From the cell containing the given text, extract its center point as (x, y) coordinate. 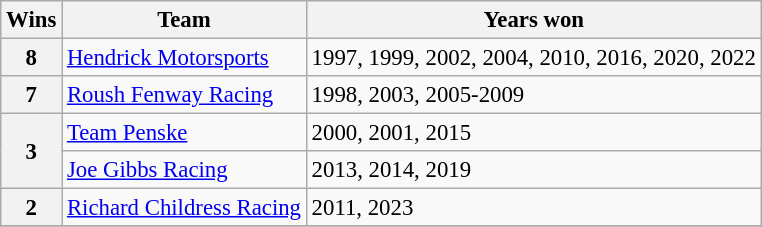
2000, 2001, 2015 (534, 133)
3 (32, 152)
8 (32, 58)
Richard Childress Racing (184, 208)
Joe Gibbs Racing (184, 170)
Roush Fenway Racing (184, 95)
1997, 1999, 2002, 2004, 2010, 2016, 2020, 2022 (534, 58)
Years won (534, 20)
2013, 2014, 2019 (534, 170)
Wins (32, 20)
7 (32, 95)
1998, 2003, 2005-2009 (534, 95)
Team (184, 20)
Team Penske (184, 133)
2 (32, 208)
Hendrick Motorsports (184, 58)
2011, 2023 (534, 208)
